Identify which cell holds the provided text, then report its (X, Y) central coordinate. 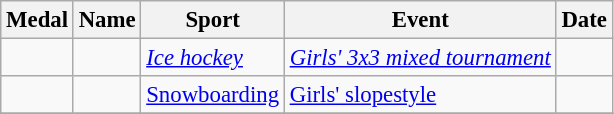
Medal (38, 20)
Sport (212, 20)
Girls' 3x3 mixed tournament (420, 58)
Girls' slopestyle (420, 95)
Ice hockey (212, 58)
Name (107, 20)
Event (420, 20)
Snowboarding (212, 95)
Date (584, 20)
